Detect which cell encompasses the target text, then output its (X, Y) center coordinate. 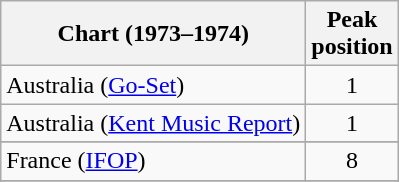
France (IFOP) (154, 161)
Peakposition (352, 34)
Chart (1973–1974) (154, 34)
8 (352, 161)
Australia (Go-Set) (154, 85)
Australia (Kent Music Report) (154, 123)
